Return the [X, Y] coordinate for the center point of the cell that contains the specified text.  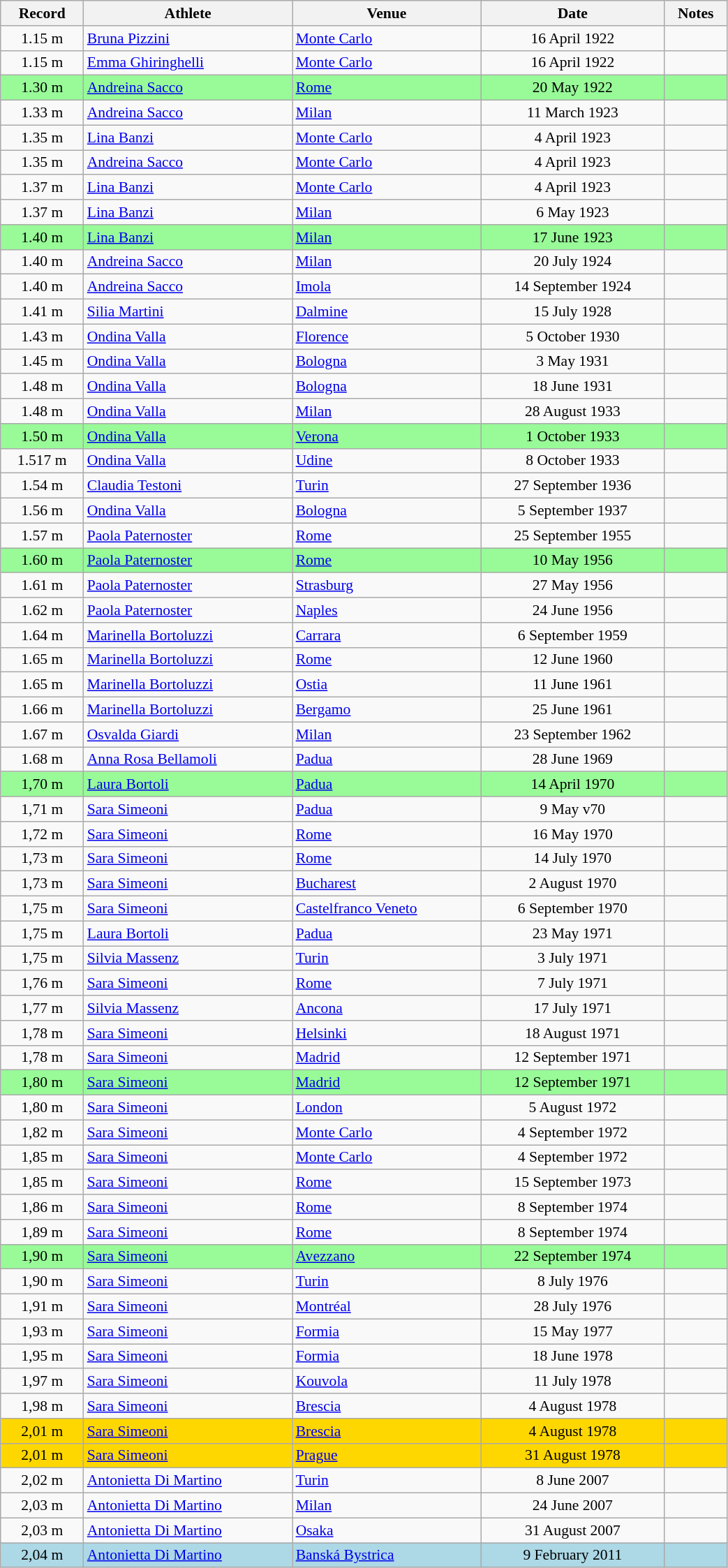
Kouvola [387, 1382]
23 May 1971 [572, 933]
20 July 1924 [572, 262]
Athlete [188, 13]
11 March 1923 [572, 113]
1.64 m [42, 635]
5 August 1972 [572, 1108]
Castelfranco Veneto [387, 909]
Venue [387, 13]
1,71 m [42, 809]
Prague [387, 1456]
Osvalda Giardi [188, 734]
Carrara [387, 635]
15 September 1973 [572, 1183]
1,95 m [42, 1356]
Bruna Pizzini [188, 38]
5 October 1930 [572, 336]
1,98 m [42, 1406]
1,82 m [42, 1132]
18 August 1971 [572, 1033]
Imola [387, 287]
7 July 1971 [572, 984]
9 February 2011 [572, 1555]
2,04 m [42, 1555]
Bergamo [387, 710]
Florence [387, 336]
Notes [695, 13]
28 June 1969 [572, 760]
1.517 m [42, 461]
1.30 m [42, 88]
1.60 m [42, 561]
Verona [387, 436]
Helsinki [387, 1033]
1.68 m [42, 760]
16 May 1970 [572, 834]
1,97 m [42, 1382]
12 June 1960 [572, 660]
Claudia Testoni [188, 486]
31 August 1978 [572, 1456]
5 September 1937 [572, 511]
Date [572, 13]
1,86 m [42, 1207]
Record [42, 13]
6 May 1923 [572, 212]
2 August 1970 [572, 884]
1.43 m [42, 336]
Osaka [387, 1530]
Dalmine [387, 312]
1.45 m [42, 362]
1.41 m [42, 312]
14 September 1924 [572, 287]
15 July 1928 [572, 312]
1,76 m [42, 984]
Bucharest [387, 884]
Ancona [387, 1008]
25 June 1961 [572, 710]
Anna Rosa Bellamoli [188, 760]
London [387, 1108]
27 September 1936 [572, 486]
18 June 1978 [572, 1356]
1,70 m [42, 785]
Silia Martini [188, 312]
22 September 1974 [572, 1257]
1.67 m [42, 734]
Ostia [387, 685]
17 June 1923 [572, 237]
28 July 1976 [572, 1307]
18 June 1931 [572, 387]
1,93 m [42, 1331]
14 April 1970 [572, 785]
Naples [387, 610]
1.66 m [42, 710]
Strasburg [387, 586]
8 October 1933 [572, 461]
6 September 1959 [572, 635]
23 September 1962 [572, 734]
10 May 1956 [572, 561]
31 August 2007 [572, 1530]
1.56 m [42, 511]
2,02 m [42, 1481]
28 August 1933 [572, 411]
1,91 m [42, 1307]
3 July 1971 [572, 959]
27 May 1956 [572, 586]
24 June 1956 [572, 610]
3 May 1931 [572, 362]
1,72 m [42, 834]
1.54 m [42, 486]
17 July 1971 [572, 1008]
1.57 m [42, 535]
1.62 m [42, 610]
11 July 1978 [572, 1382]
11 June 1961 [572, 685]
1.61 m [42, 586]
1 October 1933 [572, 436]
Udine [387, 461]
9 May v70 [572, 809]
25 September 1955 [572, 535]
Avezzano [387, 1257]
1.33 m [42, 113]
8 July 1976 [572, 1282]
Montréal [387, 1307]
8 June 2007 [572, 1481]
24 June 2007 [572, 1506]
20 May 1922 [572, 88]
14 July 1970 [572, 859]
1,89 m [42, 1232]
6 September 1970 [572, 909]
15 May 1977 [572, 1331]
1.50 m [42, 436]
Banská Bystrica [387, 1555]
Emma Ghiringhelli [188, 63]
1,77 m [42, 1008]
